Output the (X, Y) coordinate of the center of the cell containing the given text.  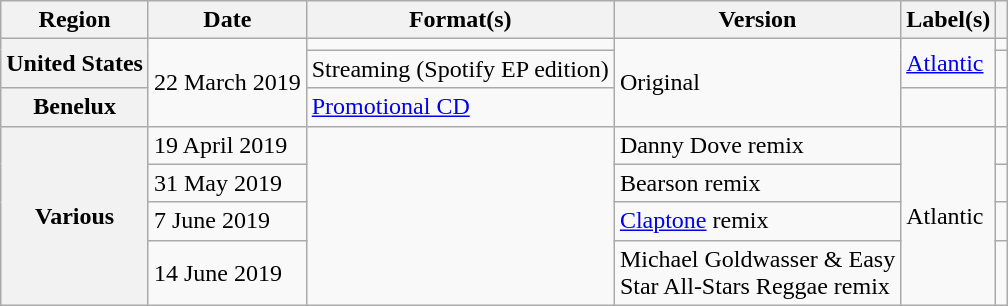
Various (75, 216)
Michael Goldwasser & EasyStar All-Stars Reggae remix (757, 272)
Region (75, 20)
14 June 2019 (227, 272)
19 April 2019 (227, 145)
7 June 2019 (227, 221)
Danny Dove remix (757, 145)
Promotional CD (460, 107)
Version (757, 20)
Claptone remix (757, 221)
Date (227, 20)
Benelux (75, 107)
Bearson remix (757, 183)
31 May 2019 (227, 183)
United States (75, 64)
Format(s) (460, 20)
Label(s) (948, 20)
22 March 2019 (227, 82)
Original (757, 82)
Streaming (Spotify EP edition) (460, 69)
